Output the (x, y) coordinate of the center of the cell containing the given text.  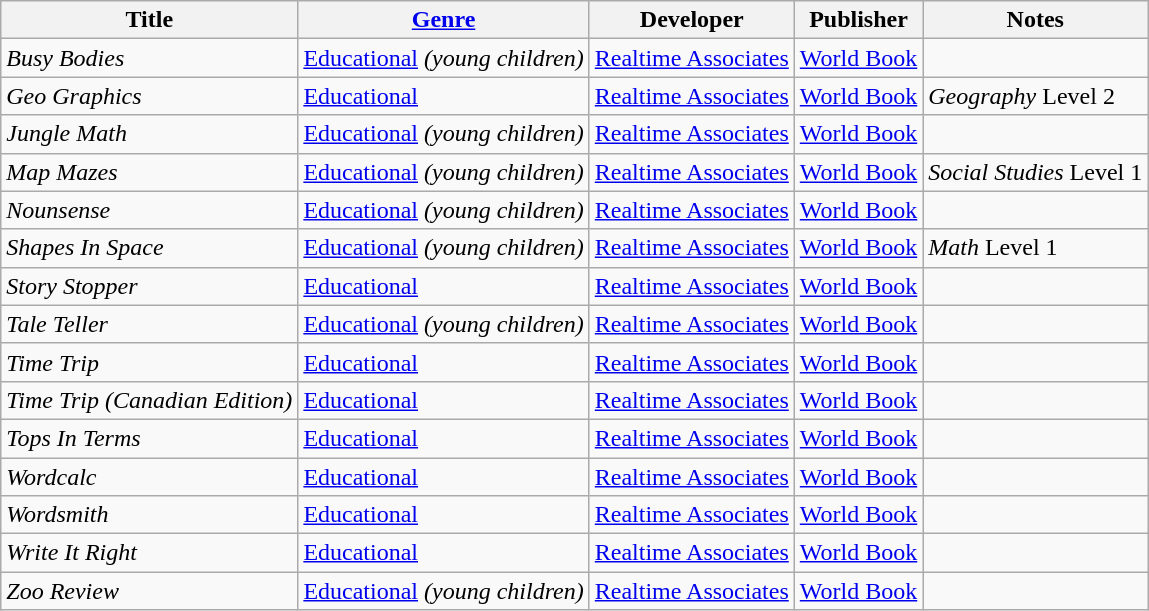
Genre (444, 20)
Map Mazes (150, 172)
Wordcalc (150, 477)
Math Level 1 (1036, 248)
Developer (692, 20)
Notes (1036, 20)
Nounsense (150, 210)
Time Trip (150, 362)
Wordsmith (150, 515)
Zoo Review (150, 591)
Busy Bodies (150, 58)
Tops In Terms (150, 438)
Tale Teller (150, 324)
Publisher (858, 20)
Geo Graphics (150, 96)
Social Studies Level 1 (1036, 172)
Jungle Math (150, 134)
Shapes In Space (150, 248)
Geography Level 2 (1036, 96)
Story Stopper (150, 286)
Title (150, 20)
Write It Right (150, 553)
Time Trip (Canadian Edition) (150, 400)
